Find where the given text appears and provide that cell's center as [x, y] coordinate. 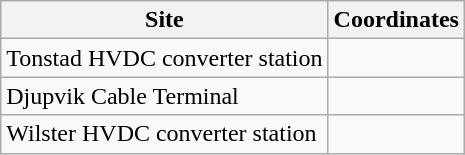
Wilster HVDC converter station [164, 134]
Site [164, 20]
Djupvik Cable Terminal [164, 96]
Coordinates [396, 20]
Tonstad HVDC converter station [164, 58]
